Extract the [x, y] coordinate from the center of the cell holding the provided text.  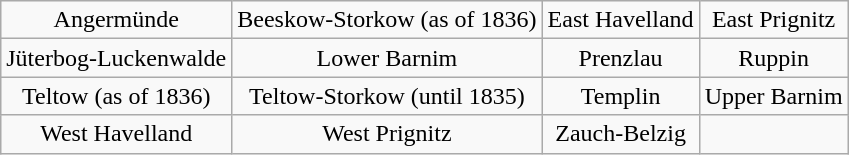
Teltow-Storkow (until 1835) [387, 96]
East Havelland [620, 20]
Angermünde [116, 20]
Teltow (as of 1836) [116, 96]
Lower Barnim [387, 58]
Ruppin [774, 58]
Zauch-Belzig [620, 134]
West Prignitz [387, 134]
Beeskow-Storkow (as of 1836) [387, 20]
Templin [620, 96]
Upper Barnim [774, 96]
West Havelland [116, 134]
Jüterbog-Luckenwalde [116, 58]
Prenzlau [620, 58]
East Prignitz [774, 20]
